Return the [x, y] coordinate for the center point of the cell that contains the specified text.  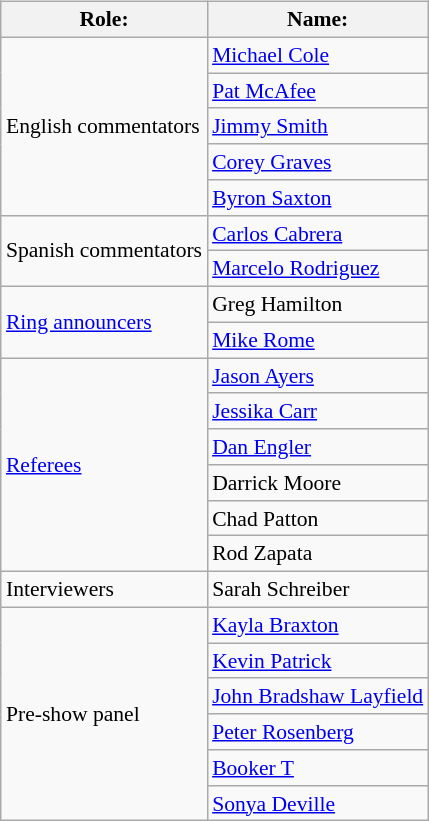
Dan Engler [318, 447]
Jason Ayers [318, 376]
Mike Rome [318, 340]
Greg Hamilton [318, 305]
Interviewers [104, 590]
Ring announcers [104, 322]
Sonya Deville [318, 803]
Byron Saxton [318, 198]
Rod Zapata [318, 554]
Spanish commentators [104, 250]
Darrick Moore [318, 483]
Michael Cole [318, 55]
Marcelo Rodriguez [318, 269]
John Bradshaw Layfield [318, 696]
Peter Rosenberg [318, 732]
Pre-show panel [104, 714]
Chad Patton [318, 518]
English commentators [104, 126]
Jimmy Smith [318, 126]
Corey Graves [318, 162]
Role: [104, 20]
Kevin Patrick [318, 661]
Referees [104, 465]
Pat McAfee [318, 91]
Name: [318, 20]
Kayla Braxton [318, 625]
Jessika Carr [318, 411]
Sarah Schreiber [318, 590]
Carlos Cabrera [318, 233]
Booker T [318, 768]
